Output the [x, y] coordinate of the center of the cell containing the given text.  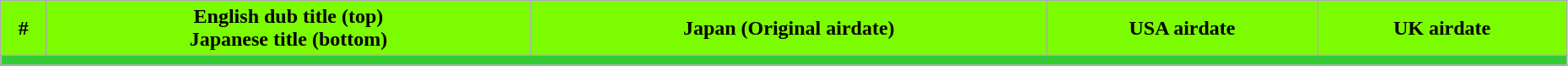
# [24, 29]
UK airdate [1442, 29]
USA airdate [1183, 29]
Japan (Original airdate) [789, 29]
English dub title (top)Japanese title (bottom) [288, 29]
